Determine the [x, y] coordinate at the center of the cell enclosing the given text.  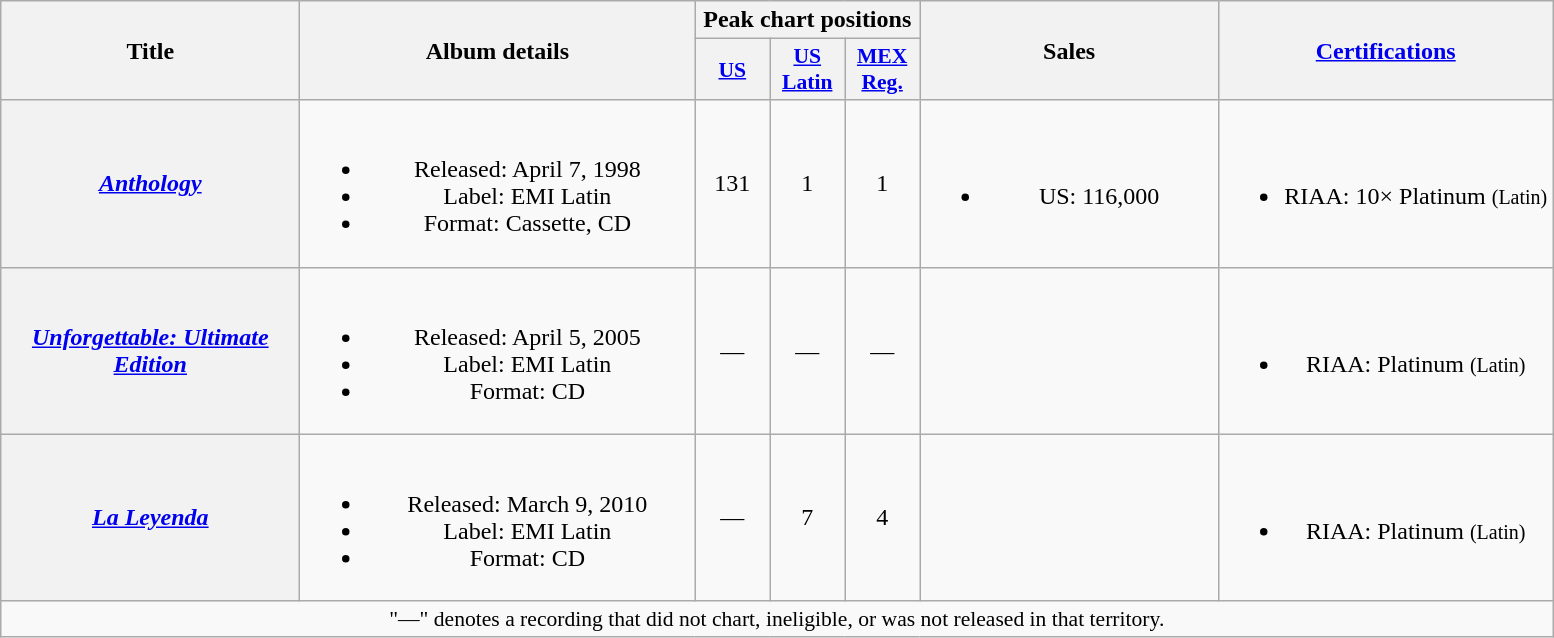
131 [732, 184]
Released: March 9, 2010Label: EMI LatinFormat: CD [498, 518]
Certifications [1386, 50]
Unforgettable: Ultimate Edition [150, 350]
Anthology [150, 184]
MEXReg. [882, 70]
"—" denotes a recording that did not chart, ineligible, or was not released in that territory. [777, 619]
La Leyenda [150, 518]
Album details [498, 50]
RIAA: 10× Platinum (Latin) [1386, 184]
Released: April 7, 1998Label: EMI LatinFormat: Cassette, CD [498, 184]
Released: April 5, 2005Label: EMI LatinFormat: CD [498, 350]
4 [882, 518]
US [732, 70]
7 [808, 518]
USLatin [808, 70]
Peak chart positions [808, 20]
Sales [1070, 50]
Title [150, 50]
US: 116,000 [1070, 184]
